Search for the cell housing the specified text and yield its [x, y] center coordinate. 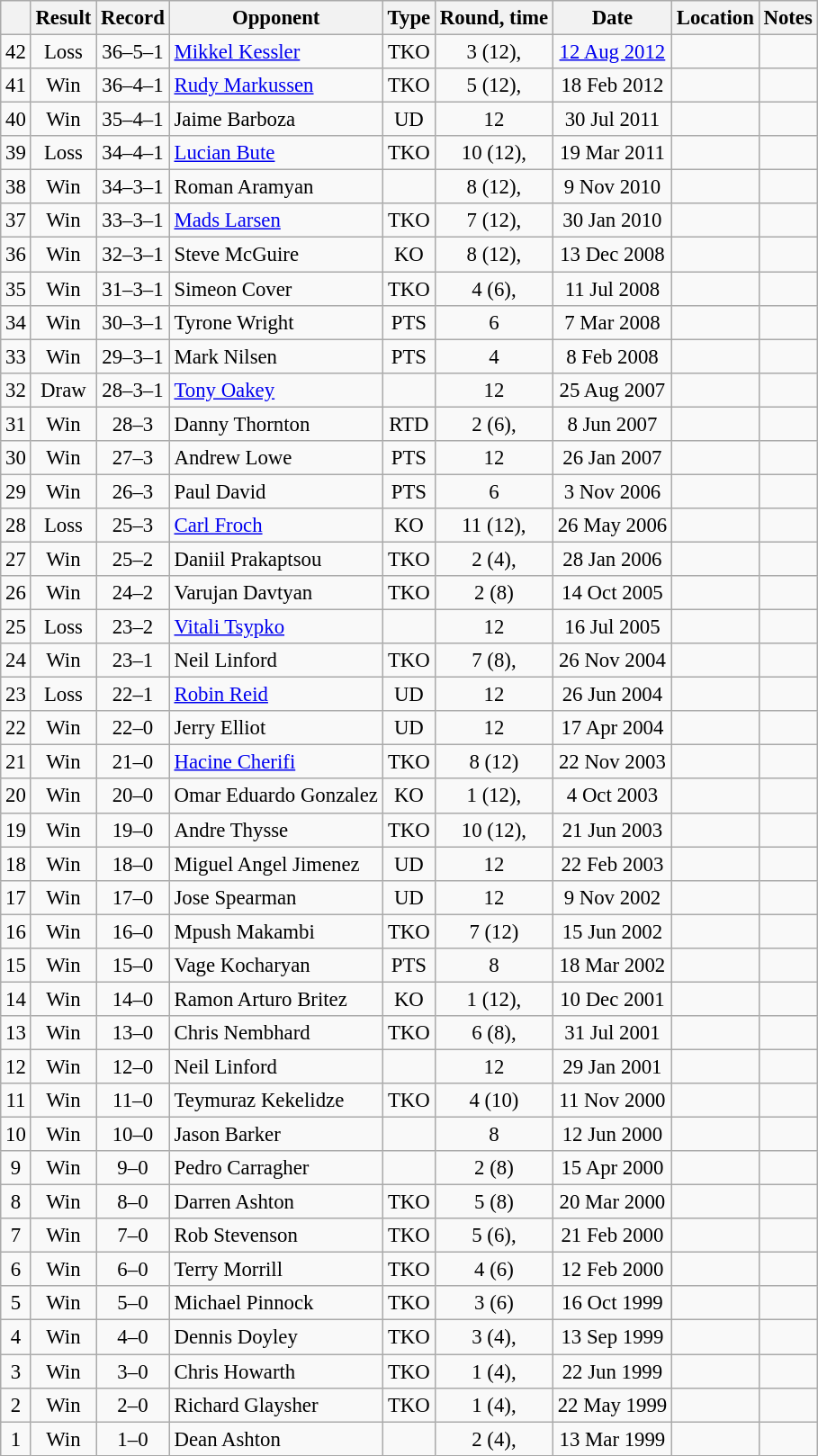
31 Jul 2001 [612, 1033]
13 Sep 1999 [612, 1337]
Location [715, 18]
Mikkel Kessler [275, 52]
16–0 [133, 931]
Date [612, 18]
Record [133, 18]
Hacine Cherifi [275, 762]
Pedro Carragher [275, 1168]
35–4–1 [133, 120]
4–0 [133, 1337]
26 May 2006 [612, 526]
17 [16, 897]
2 [16, 1405]
21–0 [133, 762]
5 [16, 1304]
30 [16, 458]
38 [16, 187]
26 Jan 2007 [612, 458]
Terry Morrill [275, 1270]
3 Nov 2006 [612, 491]
Ramon Arturo Britez [275, 999]
19 Mar 2011 [612, 153]
3 (12), [495, 52]
37 [16, 220]
Jose Spearman [275, 897]
21 Feb 2000 [612, 1236]
4 (10) [495, 1101]
31 [16, 424]
42 [16, 52]
Steve McGuire [275, 255]
Richard Glaysher [275, 1405]
Rob Stevenson [275, 1236]
9 [16, 1168]
6 (8), [495, 1033]
23–1 [133, 661]
Omar Eduardo Gonzalez [275, 796]
Robin Reid [275, 695]
26 Nov 2004 [612, 661]
Result [63, 18]
28–3–1 [133, 390]
29 Jan 2001 [612, 1066]
40 [16, 120]
17–0 [133, 897]
1–0 [133, 1439]
33 [16, 356]
Round, time [495, 18]
1 [16, 1439]
11 Jul 2008 [612, 289]
7 (12) [495, 931]
20 Mar 2000 [612, 1202]
24 [16, 661]
RTD [409, 424]
8–0 [133, 1202]
17 Apr 2004 [612, 728]
5 (8) [495, 1202]
Chris Howarth [275, 1371]
8 (12) [495, 762]
5–0 [133, 1304]
25 Aug 2007 [612, 390]
9 Nov 2002 [612, 897]
6–0 [133, 1270]
4 Oct 2003 [612, 796]
15 Jun 2002 [612, 931]
26 Jun 2004 [612, 695]
Draw [63, 390]
16 Jul 2005 [612, 627]
25–3 [133, 526]
Danny Thornton [275, 424]
Type [409, 18]
Lucian Bute [275, 153]
25–2 [133, 559]
10–0 [133, 1135]
18 [16, 864]
5 (6), [495, 1236]
28–3 [133, 424]
9 Nov 2010 [612, 187]
20–0 [133, 796]
Jaime Barboza [275, 120]
25 [16, 627]
16 [16, 931]
Jason Barker [275, 1135]
Darren Ashton [275, 1202]
32–3–1 [133, 255]
Michael Pinnock [275, 1304]
Miguel Angel Jimenez [275, 864]
Jerry Elliot [275, 728]
22 [16, 728]
26–3 [133, 491]
39 [16, 153]
15–0 [133, 966]
Carl Froch [275, 526]
7 (8), [495, 661]
41 [16, 85]
Mads Larsen [275, 220]
30 Jul 2011 [612, 120]
19 [16, 830]
20 [16, 796]
8 Jun 2007 [612, 424]
Simeon Cover [275, 289]
21 [16, 762]
11 (12), [495, 526]
14 Oct 2005 [612, 593]
36–5–1 [133, 52]
Vage Kocharyan [275, 966]
13 Mar 1999 [612, 1439]
13–0 [133, 1033]
Dennis Doyley [275, 1337]
21 Jun 2003 [612, 830]
24–2 [133, 593]
29–3–1 [133, 356]
5 (12), [495, 85]
Notes [788, 18]
29 [16, 491]
36 [16, 255]
35 [16, 289]
3 [16, 1371]
Mpush Makambi [275, 931]
27 [16, 559]
8 Feb 2008 [612, 356]
3 (4), [495, 1337]
Tyrone Wright [275, 322]
12–0 [133, 1066]
22–0 [133, 728]
22 Feb 2003 [612, 864]
2 (6), [495, 424]
18–0 [133, 864]
Tony Oakey [275, 390]
11 Nov 2000 [612, 1101]
3–0 [133, 1371]
Andre Thysse [275, 830]
18 Mar 2002 [612, 966]
30 Jan 2010 [612, 220]
34 [16, 322]
33–3–1 [133, 220]
34–4–1 [133, 153]
11–0 [133, 1101]
12 Aug 2012 [612, 52]
Varujan Davtyan [275, 593]
31–3–1 [133, 289]
7 [16, 1236]
Chris Nembhard [275, 1033]
22 Nov 2003 [612, 762]
28 Jan 2006 [612, 559]
18 Feb 2012 [612, 85]
12 Jun 2000 [612, 1135]
Teymuraz Kekelidze [275, 1101]
30–3–1 [133, 322]
Paul David [275, 491]
Rudy Markussen [275, 85]
11 [16, 1101]
Daniil Prakaptsou [275, 559]
4 (6) [495, 1270]
10 Dec 2001 [612, 999]
7 (12), [495, 220]
13 Dec 2008 [612, 255]
34–3–1 [133, 187]
12 Feb 2000 [612, 1270]
10 [16, 1135]
14–0 [133, 999]
19–0 [133, 830]
32 [16, 390]
7–0 [133, 1236]
16 Oct 1999 [612, 1304]
9–0 [133, 1168]
22–1 [133, 695]
14 [16, 999]
Roman Aramyan [275, 187]
27–3 [133, 458]
23–2 [133, 627]
23 [16, 695]
Opponent [275, 18]
28 [16, 526]
26 [16, 593]
3 (6) [495, 1304]
15 Apr 2000 [612, 1168]
36–4–1 [133, 85]
13 [16, 1033]
Andrew Lowe [275, 458]
15 [16, 966]
22 May 1999 [612, 1405]
Mark Nilsen [275, 356]
2–0 [133, 1405]
Vitali Tsypko [275, 627]
Dean Ashton [275, 1439]
7 Mar 2008 [612, 322]
22 Jun 1999 [612, 1371]
4 (6), [495, 289]
